Extract the [x, y] coordinate from the center of the cell holding the provided text.  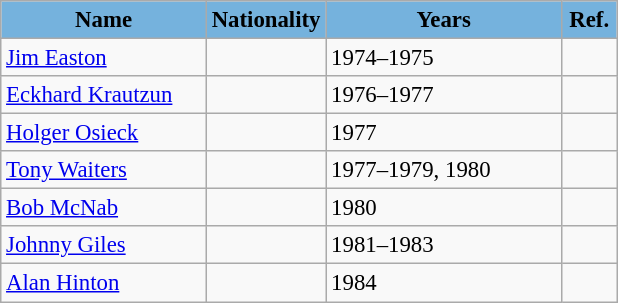
Johnny Giles [104, 245]
1984 [444, 283]
1980 [444, 208]
1976–1977 [444, 95]
Eckhard Krautzun [104, 95]
1977 [444, 133]
Years [444, 20]
1977–1979, 1980 [444, 170]
Alan Hinton [104, 283]
Tony Waiters [104, 170]
Holger Osieck [104, 133]
1981–1983 [444, 245]
Ref. [589, 20]
Jim Easton [104, 58]
Name [104, 20]
Nationality [266, 20]
Bob McNab [104, 208]
1974–1975 [444, 58]
